Provide the (x, y) coordinate of the cell's center where the given text is located.  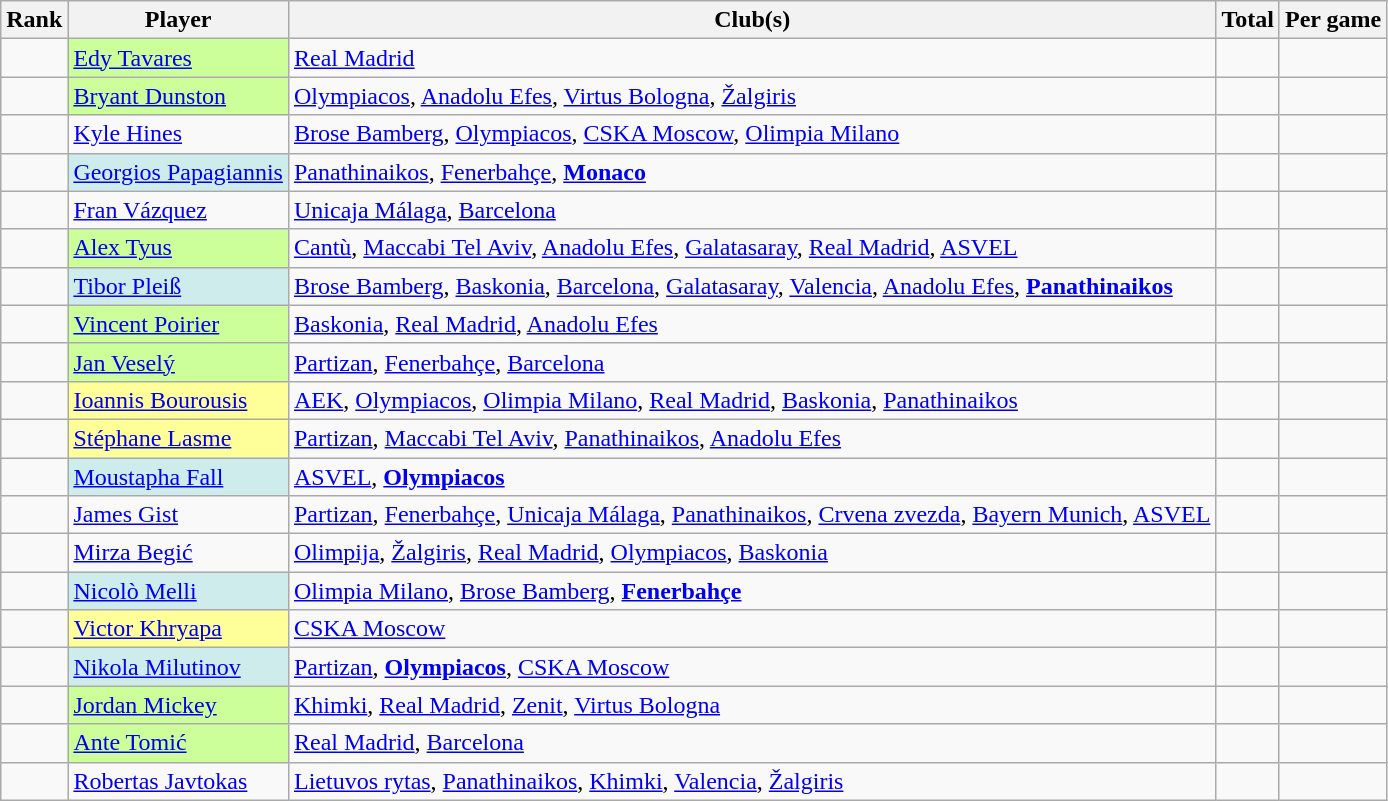
Tibor Pleiß (178, 286)
Kyle Hines (178, 134)
Unicaja Málaga, Barcelona (752, 210)
Nicolò Melli (178, 591)
James Gist (178, 515)
Stéphane Lasme (178, 438)
Partizan, Fenerbahçe, Unicaja Málaga, Panathinaikos, Crvena zvezda, Bayern Munich, ASVEL (752, 515)
Nikola Milutinov (178, 667)
Olympiacos, Anadolu Efes, Virtus Bologna, Žalgiris (752, 96)
Baskonia, Real Madrid, Anadolu Efes (752, 324)
Robertas Javtokas (178, 781)
Lietuvos rytas, Panathinaikos, Khimki, Valencia, Žalgiris (752, 781)
Brose Bamberg, Olympiacos, CSKA Moscow, Olimpia Milano (752, 134)
Brose Bamberg, Baskonia, Barcelona, Galatasaray, Valencia, Anadolu Efes, Panathinaikos (752, 286)
Real Madrid, Barcelona (752, 743)
Club(s) (752, 20)
Partizan, Fenerbahçe, Barcelona (752, 362)
Mirza Begić (178, 553)
Ioannis Bourousis (178, 400)
Panathinaikos, Fenerbahçe, Monaco (752, 172)
Jan Veselý (178, 362)
Jordan Mickey (178, 705)
Bryant Dunston (178, 96)
Partizan, Olympiacos, CSKA Moscow (752, 667)
Georgios Papagiannis (178, 172)
Partizan, Maccabi Tel Aviv, Panathinaikos, Anadolu Efes (752, 438)
Victor Khryapa (178, 629)
Alex Tyus (178, 248)
Real Madrid (752, 58)
Cantù, Maccabi Tel Aviv, Anadolu Efes, Galatasaray, Real Madrid, ASVEL (752, 248)
Per game (1332, 20)
Player (178, 20)
AEK, Olympiacos, Olimpia Milano, Real Madrid, Baskonia, Panathinaikos (752, 400)
Olimpija, Žalgiris, Real Madrid, Olympiacos, Baskonia (752, 553)
CSKA Moscow (752, 629)
Olimpia Milano, Brose Bamberg, Fenerbahçe (752, 591)
Edy Tavares (178, 58)
Ante Tomić (178, 743)
Khimki, Real Madrid, Zenit, Virtus Bologna (752, 705)
Total (1248, 20)
Fran Vázquez (178, 210)
Rank (34, 20)
Moustapha Fall (178, 477)
Vincent Poirier (178, 324)
ASVEL, Olympiacos (752, 477)
